Extract the [x, y] coordinate from the center of the cell holding the provided text.  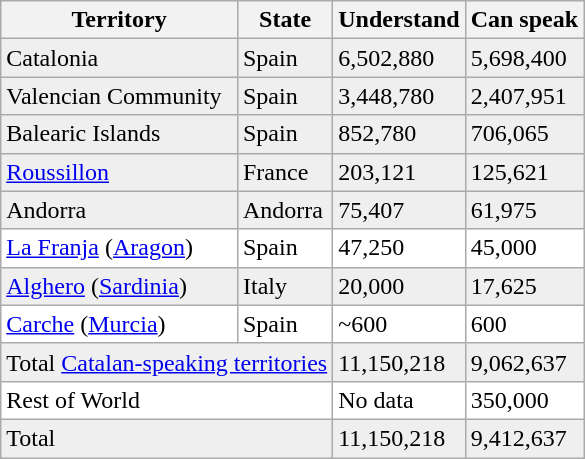
Territory [120, 20]
Catalonia [120, 58]
Alghero (Sardinia) [120, 286]
Understand [399, 20]
Can speak [524, 20]
350,000 [524, 400]
17,625 [524, 286]
125,621 [524, 172]
9,412,637 [524, 438]
852,780 [399, 134]
203,121 [399, 172]
Valencian Community [120, 96]
State [284, 20]
61,975 [524, 210]
706,065 [524, 134]
45,000 [524, 248]
France [284, 172]
600 [524, 324]
Rest of World [167, 400]
Carche (Murcia) [120, 324]
No data [399, 400]
Balearic Islands [120, 134]
~600 [399, 324]
2,407,951 [524, 96]
6,502,880 [399, 58]
47,250 [399, 248]
3,448,780 [399, 96]
75,407 [399, 210]
Italy [284, 286]
9,062,637 [524, 362]
20,000 [399, 286]
Roussillon [120, 172]
5,698,400 [524, 58]
Total Catalan-speaking territories [167, 362]
Total [167, 438]
La Franja (Aragon) [120, 248]
